Pinpoint the cell where the given text exists, returning its [X, Y] midpoint coordinate. 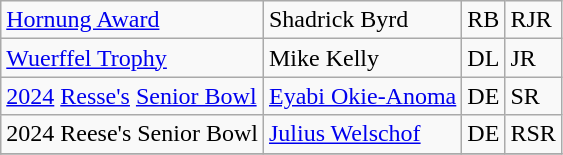
2024 Resse's Senior Bowl [132, 96]
RB [484, 20]
RSR [533, 134]
Julius Welschof [362, 134]
Shadrick Byrd [362, 20]
JR [533, 58]
Eyabi Okie-Anoma [362, 96]
DL [484, 58]
Wuerffel Trophy [132, 58]
RJR [533, 20]
Hornung Award [132, 20]
Mike Kelly [362, 58]
SR [533, 96]
2024 Reese's Senior Bowl [132, 134]
